Find where the given text appears and provide that cell's center as (x, y) coordinate. 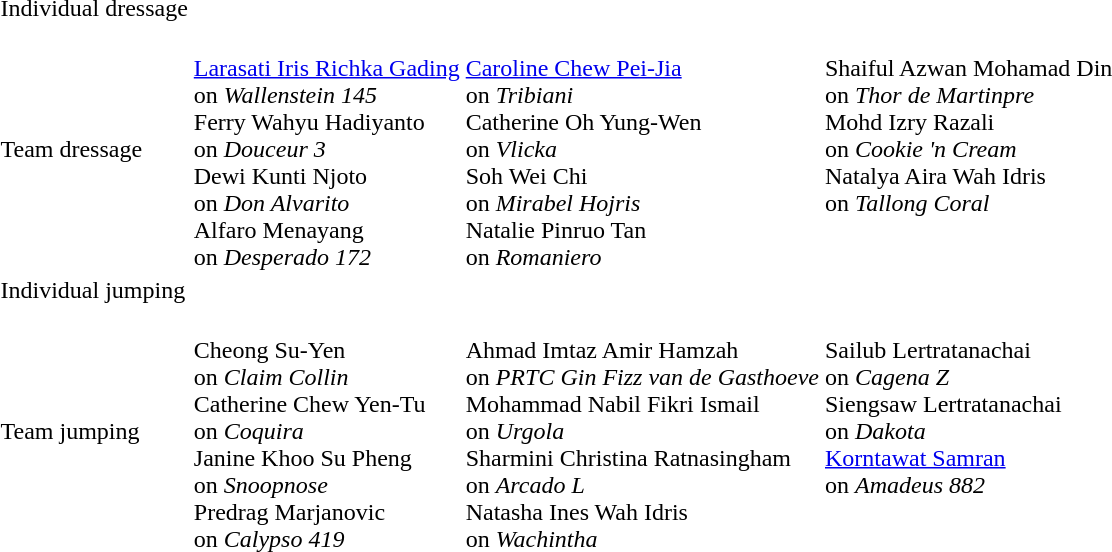
Caroline Chew Pei-Jiaon TribianiCatherine Oh Yung-Wenon VlickaSoh Wei Chion Mirabel HojrisNatalie Pinruo Tanon Romaniero (642, 149)
Larasati Iris Richka Gadingon Wallenstein 145Ferry Wahyu Hadiyantoon Douceur 3Dewi Kunti Njotoon Don AlvaritoAlfaro Menayangon Desperado 172 (326, 149)
